Identify which cell holds the provided text, then report its (X, Y) central coordinate. 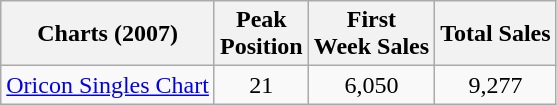
6,050 (371, 85)
Total Sales (496, 34)
21 (261, 85)
Oricon Singles Chart (108, 85)
FirstWeek Sales (371, 34)
9,277 (496, 85)
PeakPosition (261, 34)
Charts (2007) (108, 34)
